Return (X, Y) of the center of cell containing provided text 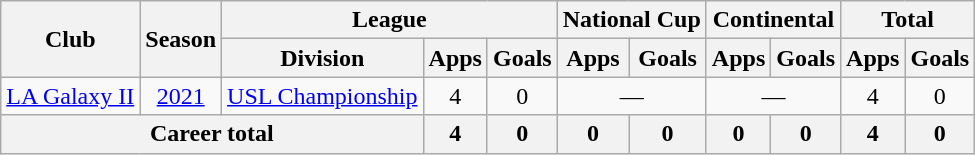
Division (323, 58)
League (390, 20)
Continental (773, 20)
Season (181, 39)
Career total (212, 134)
Club (70, 39)
Total (908, 20)
LA Galaxy II (70, 96)
2021 (181, 96)
National Cup (632, 20)
USL Championship (323, 96)
